Scan for the cell matching the given text and deliver its (x, y) coordinate at center. 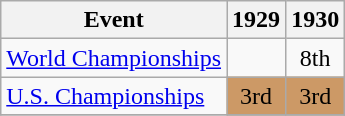
8th (316, 58)
1930 (316, 20)
U.S. Championships (114, 96)
World Championships (114, 58)
1929 (256, 20)
Event (114, 20)
